Locate the cell with the specified text and output its [x, y] center coordinate. 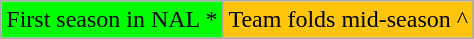
Team folds mid-season ^ [348, 20]
First season in NAL * [112, 20]
